Provide the (x, y) coordinate of the cell's center where the given text is located.  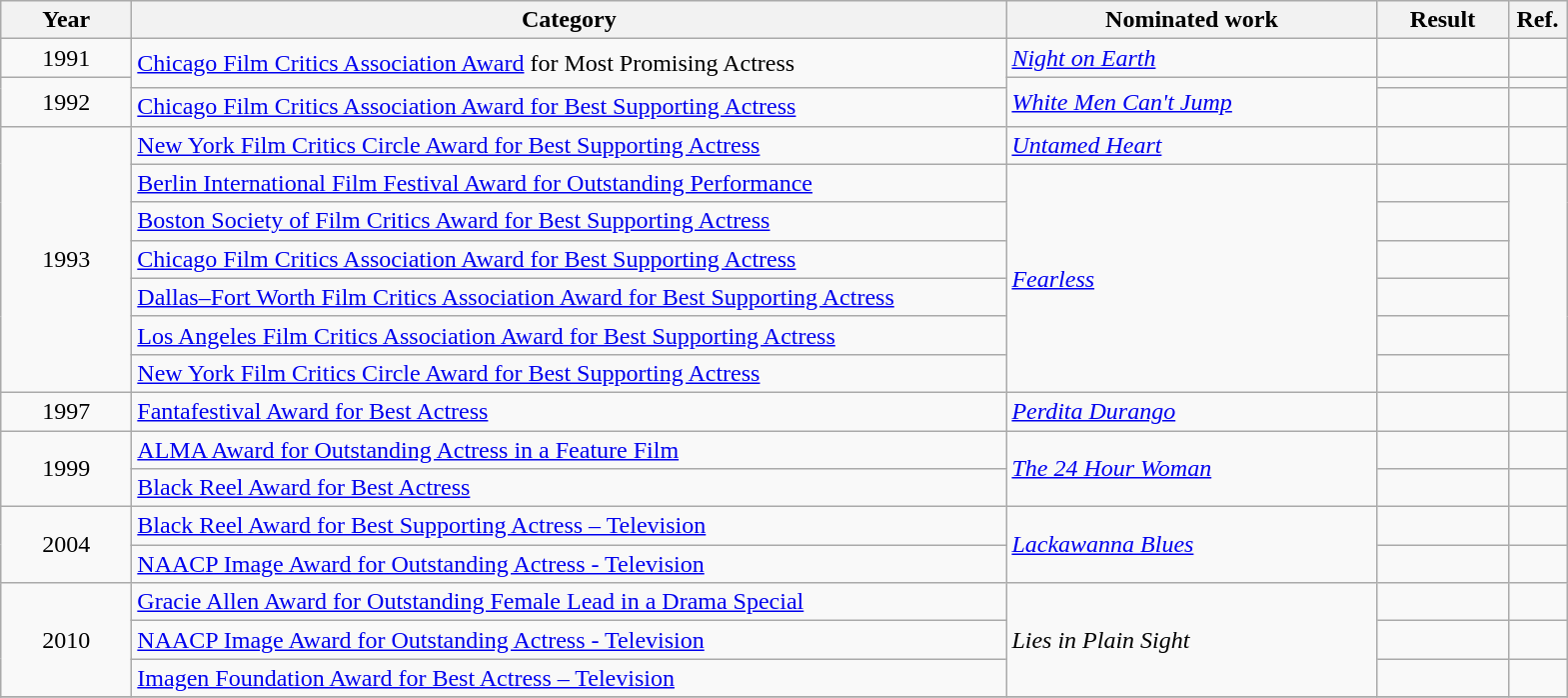
Ref. (1537, 20)
Chicago Film Critics Association Award for Most Promising Actress (570, 64)
1999 (66, 468)
Untamed Heart (1191, 145)
2010 (66, 640)
1992 (66, 102)
Los Angeles Film Critics Association Award for Best Supporting Actress (570, 335)
Category (570, 20)
Lies in Plain Sight (1191, 640)
Perdita Durango (1191, 411)
The 24 Hour Woman (1191, 468)
1993 (66, 259)
2004 (66, 545)
ALMA Award for Outstanding Actress in a Feature Film (570, 449)
Year (66, 20)
Imagen Foundation Award for Best Actress – Television (570, 678)
Dallas–Fort Worth Film Critics Association Award for Best Supporting Actress (570, 297)
Nominated work (1191, 20)
White Men Can't Jump (1191, 102)
1991 (66, 58)
1997 (66, 411)
Fantafestival Award for Best Actress (570, 411)
Black Reel Award for Best Actress (570, 488)
Gracie Allen Award for Outstanding Female Lead in a Drama Special (570, 602)
Fearless (1191, 278)
Result (1443, 20)
Berlin International Film Festival Award for Outstanding Performance (570, 183)
Black Reel Award for Best Supporting Actress – Television (570, 526)
Lackawanna Blues (1191, 545)
Boston Society of Film Critics Award for Best Supporting Actress (570, 221)
Night on Earth (1191, 58)
